From the cell containing the given text, extract its center point as (X, Y) coordinate. 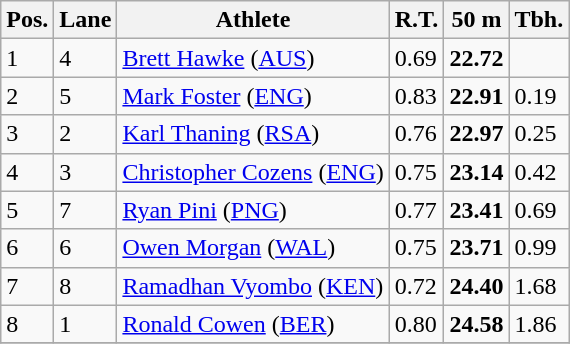
Karl Thaning (RSA) (253, 134)
Christopher Cozens (ENG) (253, 172)
23.41 (476, 210)
0.76 (416, 134)
Ramadhan Vyombo (KEN) (253, 286)
Pos. (28, 20)
Athlete (253, 20)
1.68 (539, 286)
Ronald Cowen (BER) (253, 324)
0.19 (539, 96)
0.99 (539, 248)
0.25 (539, 134)
Mark Foster (ENG) (253, 96)
0.72 (416, 286)
0.42 (539, 172)
Tbh. (539, 20)
Lane (86, 20)
Owen Morgan (WAL) (253, 248)
0.77 (416, 210)
R.T. (416, 20)
Brett Hawke (AUS) (253, 58)
23.14 (476, 172)
24.40 (476, 286)
22.91 (476, 96)
24.58 (476, 324)
0.83 (416, 96)
23.71 (476, 248)
0.80 (416, 324)
Ryan Pini (PNG) (253, 210)
50 m (476, 20)
22.72 (476, 58)
22.97 (476, 134)
1.86 (539, 324)
